Capture the cell that displays the provided text and extract its [X, Y] central coordinate. 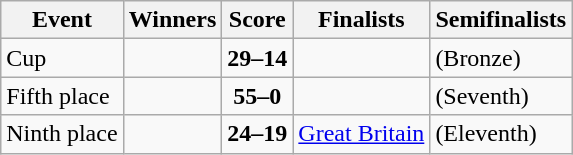
Fifth place [62, 96]
Winners [172, 20]
Semifinalists [501, 20]
24–19 [258, 134]
29–14 [258, 58]
(Bronze) [501, 58]
Ninth place [62, 134]
(Seventh) [501, 96]
(Eleventh) [501, 134]
Finalists [362, 20]
Score [258, 20]
Event [62, 20]
Great Britain [362, 134]
Cup [62, 58]
55–0 [258, 96]
